Find where the given text appears and provide that cell's center as [x, y] coordinate. 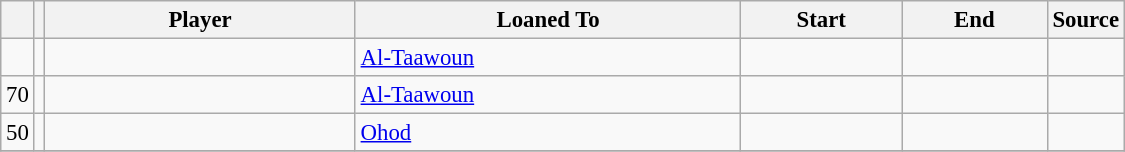
70 [18, 95]
50 [18, 133]
Player [200, 20]
Source [1086, 20]
Start [822, 20]
Loaned To [548, 20]
End [975, 20]
Ohod [548, 133]
